Capture the cell that displays the provided text and extract its [x, y] central coordinate. 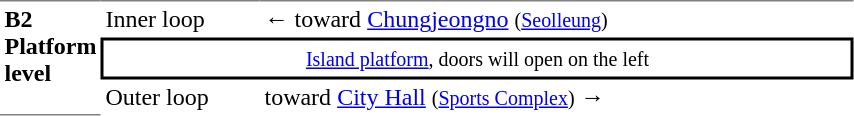
Island platform, doors will open on the left [478, 59]
B2Platform level [50, 58]
← toward Chungjeongno (Seolleung) [557, 19]
Outer loop [180, 98]
Inner loop [180, 19]
toward City Hall (Sports Complex) → [557, 98]
